Find where the given text appears and provide that cell's center as [x, y] coordinate. 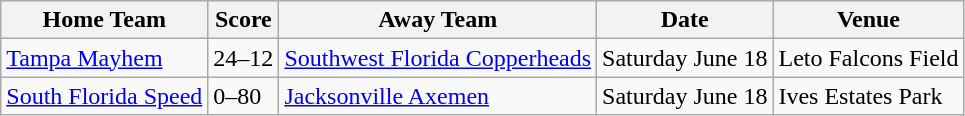
Southwest Florida Copperheads [438, 58]
Ives Estates Park [868, 96]
South Florida Speed [104, 96]
Venue [868, 20]
Jacksonville Axemen [438, 96]
Leto Falcons Field [868, 58]
Away Team [438, 20]
Home Team [104, 20]
Date [685, 20]
24–12 [244, 58]
Tampa Mayhem [104, 58]
0–80 [244, 96]
Score [244, 20]
